Identify which cell holds the provided text, then report its [X, Y] central coordinate. 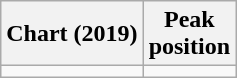
Chart (2019) [72, 34]
Peakposition [189, 34]
